Determine the [x, y] coordinate at the center of the cell enclosing the given text.  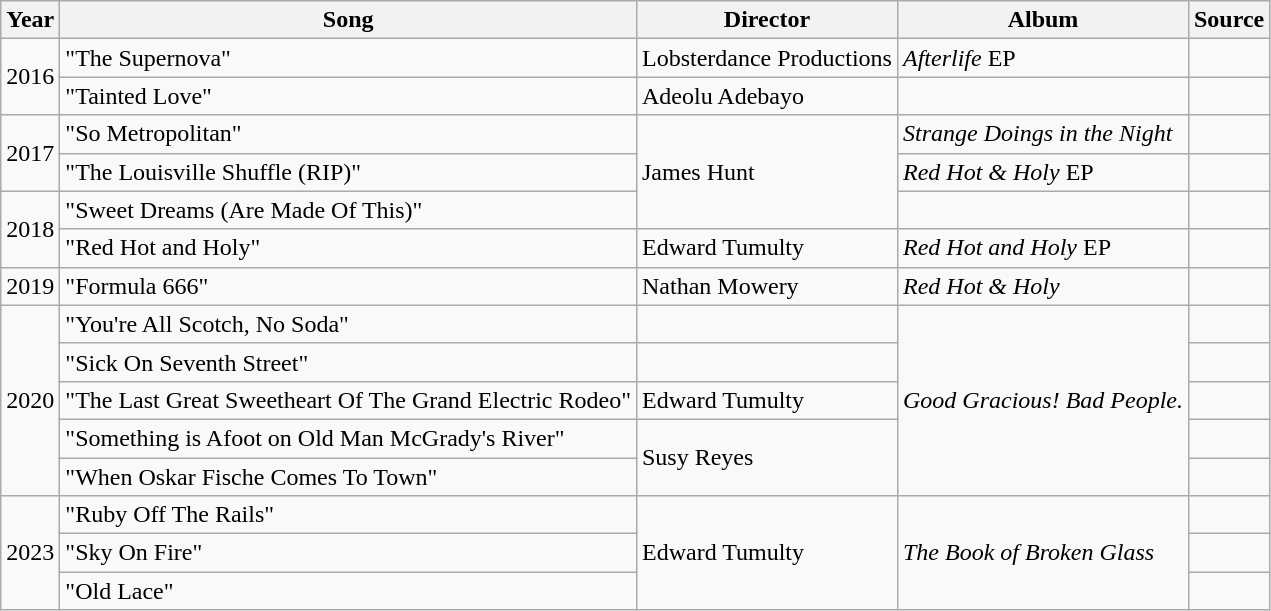
"Ruby Off The Rails" [348, 515]
"Sky On Fire" [348, 553]
Afterlife EP [1042, 58]
Red Hot and Holy EP [1042, 248]
"Sick On Seventh Street" [348, 362]
Strange Doings in the Night [1042, 134]
2019 [30, 286]
"The Louisville Shuffle (RIP)" [348, 172]
"Tainted Love" [348, 96]
James Hunt [766, 172]
"Formula 666" [348, 286]
2020 [30, 400]
Nathan Mowery [766, 286]
2017 [30, 153]
The Book of Broken Glass [1042, 553]
2023 [30, 553]
"When Oskar Fische Comes To Town" [348, 477]
Album [1042, 20]
Red Hot & Holy [1042, 286]
Good Gracious! Bad People. [1042, 400]
Adeolu Adebayo [766, 96]
2016 [30, 77]
"Old Lace" [348, 591]
"The Last Great Sweetheart Of The Grand Electric Rodeo" [348, 400]
"The Supernova" [348, 58]
Lobsterdance Productions [766, 58]
Source [1228, 20]
2018 [30, 229]
"You're All Scotch, No Soda" [348, 324]
Director [766, 20]
"Something is Afoot on Old Man McGrady's River" [348, 438]
Year [30, 20]
"So Metropolitan" [348, 134]
"Sweet Dreams (Are Made Of This)" [348, 210]
Red Hot & Holy EP [1042, 172]
Susy Reyes [766, 457]
"Red Hot and Holy" [348, 248]
Song [348, 20]
